From the cell containing the given text, extract its center point as [x, y] coordinate. 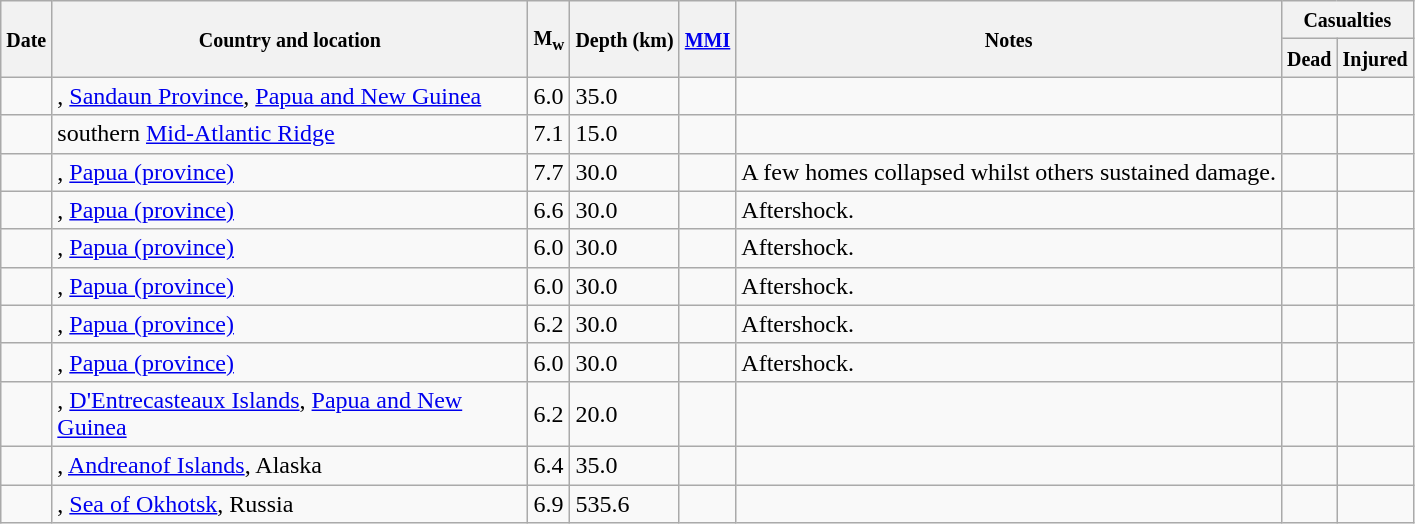
, Sea of Okhotsk, Russia [290, 503]
6.9 [549, 503]
Injured [1375, 58]
6.6 [549, 210]
20.0 [624, 414]
southern Mid-Atlantic Ridge [290, 134]
, Andreanof Islands, Alaska [290, 465]
Notes [1009, 39]
Depth (km) [624, 39]
Dead [1309, 58]
15.0 [624, 134]
Casualties [1347, 20]
Country and location [290, 39]
Mw [549, 39]
7.1 [549, 134]
7.7 [549, 172]
, D'Entrecasteaux Islands, Papua and New Guinea [290, 414]
535.6 [624, 503]
A few homes collapsed whilst others sustained damage. [1009, 172]
6.4 [549, 465]
, Sandaun Province, Papua and New Guinea [290, 96]
Date [26, 39]
MMI [708, 39]
